Return the [X, Y] coordinate for the center point of the cell that contains the specified text.  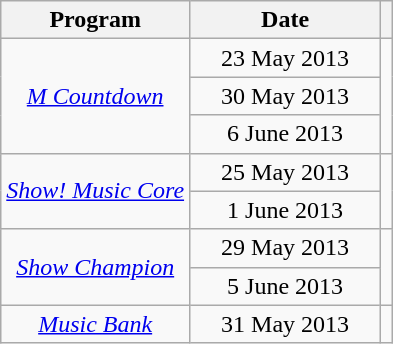
25 May 2013 [286, 172]
Show! Music Core [96, 191]
Show Champion [96, 267]
23 May 2013 [286, 58]
31 May 2013 [286, 324]
5 June 2013 [286, 286]
1 June 2013 [286, 210]
Date [286, 20]
29 May 2013 [286, 248]
M Countdown [96, 96]
Program [96, 20]
6 June 2013 [286, 134]
30 May 2013 [286, 96]
Music Bank [96, 324]
